Output the [X, Y] coordinate of the center of the cell containing the given text.  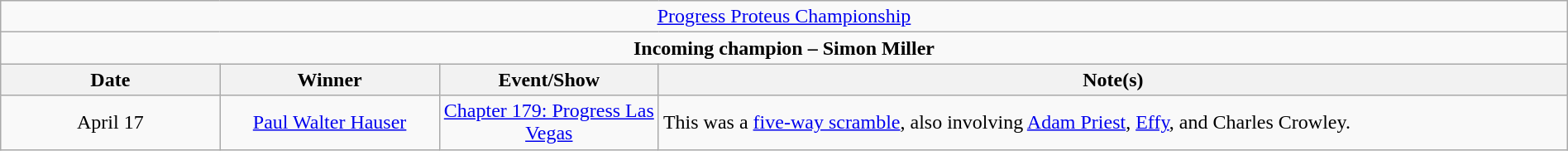
Progress Proteus Championship [784, 17]
Winner [329, 80]
Chapter 179: Progress Las Vegas [549, 123]
Event/Show [549, 80]
This was a five-way scramble, also involving Adam Priest, Effy, and Charles Crowley. [1113, 123]
Date [111, 80]
April 17 [111, 123]
Incoming champion – Simon Miller [784, 48]
Note(s) [1113, 80]
Paul Walter Hauser [329, 123]
